Identify which cell holds the provided text, then report its (x, y) central coordinate. 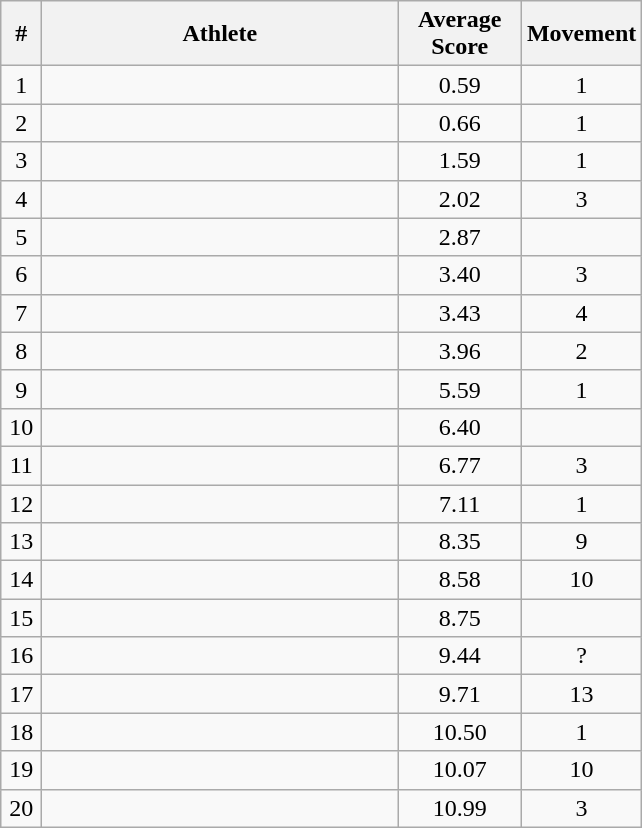
17 (22, 694)
20 (22, 808)
6.40 (460, 427)
18 (22, 732)
Movement (581, 34)
2.02 (460, 199)
15 (22, 618)
Average Score (460, 34)
Athlete (220, 34)
7.11 (460, 503)
0.59 (460, 85)
3.43 (460, 313)
0.66 (460, 123)
? (581, 656)
6.77 (460, 465)
3.40 (460, 275)
12 (22, 503)
7 (22, 313)
8.35 (460, 542)
5 (22, 237)
3.96 (460, 351)
6 (22, 275)
1.59 (460, 161)
14 (22, 580)
19 (22, 770)
11 (22, 465)
16 (22, 656)
9.44 (460, 656)
10.50 (460, 732)
10.07 (460, 770)
10.99 (460, 808)
8 (22, 351)
# (22, 34)
2.87 (460, 237)
5.59 (460, 389)
8.58 (460, 580)
8.75 (460, 618)
9.71 (460, 694)
